Identify which cell holds the provided text, then report its [X, Y] central coordinate. 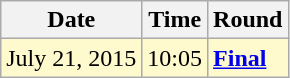
July 21, 2015 [72, 58]
10:05 [175, 58]
Round [248, 20]
Date [72, 20]
Final [248, 58]
Time [175, 20]
